Return the (x, y) coordinate for the center point of the cell that contains the specified text.  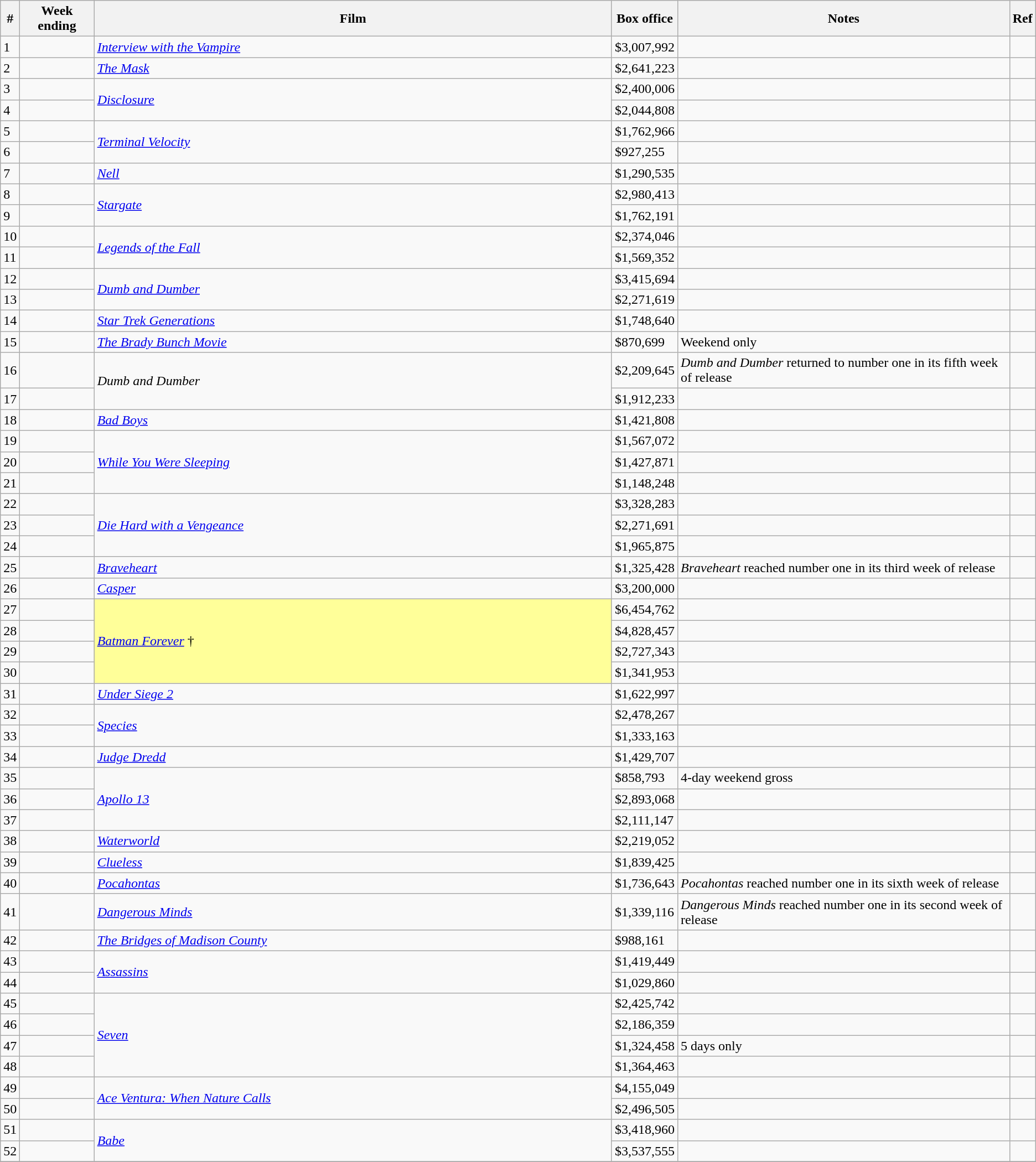
Bad Boys (353, 420)
Dumb and Dumber returned to number one in its fifth week of release (843, 371)
16 (10, 371)
$1,736,643 (644, 883)
Nell (353, 173)
Pocahontas reached number one in its sixth week of release (843, 883)
15 (10, 342)
The Bridges of Madison County (353, 940)
$2,496,505 (644, 1109)
$1,325,428 (644, 567)
$2,374,046 (644, 236)
$1,429,707 (644, 757)
Apollo 13 (353, 799)
$4,828,457 (644, 630)
Judge Dredd (353, 757)
Interview with the Vampire (353, 47)
17 (10, 399)
Dangerous Minds (353, 912)
$2,219,052 (644, 841)
31 (10, 694)
Under Siege 2 (353, 694)
$2,209,645 (644, 371)
$2,980,413 (644, 194)
5 (10, 131)
$4,155,049 (644, 1088)
$1,762,191 (644, 215)
Terminal Velocity (353, 142)
$1,341,953 (644, 673)
Babe (353, 1140)
41 (10, 912)
Pocahontas (353, 883)
Die Hard with a Vengeance (353, 525)
$2,111,147 (644, 820)
4-day weekend gross (843, 778)
25 (10, 567)
11 (10, 257)
Batman Forever † (353, 641)
Ace Ventura: When Nature Calls (353, 1098)
40 (10, 883)
3 (10, 89)
$6,454,762 (644, 609)
$1,333,163 (644, 736)
27 (10, 609)
10 (10, 236)
8 (10, 194)
$1,965,875 (644, 546)
46 (10, 1025)
$1,324,458 (644, 1046)
Species (353, 725)
12 (10, 278)
33 (10, 736)
$3,418,960 (644, 1130)
Notes (843, 19)
$1,567,072 (644, 441)
19 (10, 441)
29 (10, 652)
$1,912,233 (644, 399)
Braveheart reached number one in its third week of release (843, 567)
Waterworld (353, 841)
37 (10, 820)
Box office (644, 19)
$2,271,619 (644, 300)
24 (10, 546)
$1,427,871 (644, 462)
44 (10, 982)
While You Were Sleeping (353, 462)
Film (353, 19)
$2,478,267 (644, 715)
Clueless (353, 862)
$1,148,248 (644, 483)
48 (10, 1067)
$2,641,223 (644, 68)
$3,328,283 (644, 504)
Ref (1023, 19)
Stargate (353, 205)
34 (10, 757)
$870,699 (644, 342)
22 (10, 504)
43 (10, 961)
$3,537,555 (644, 1151)
$858,793 (644, 778)
$1,748,640 (644, 321)
49 (10, 1088)
1 (10, 47)
Assassins (353, 972)
5 days only (843, 1046)
$2,186,359 (644, 1025)
$1,364,463 (644, 1067)
51 (10, 1130)
47 (10, 1046)
$2,425,742 (644, 1004)
$1,029,860 (644, 982)
$3,200,000 (644, 588)
$1,569,352 (644, 257)
13 (10, 300)
$2,893,068 (644, 799)
$1,419,449 (644, 961)
$1,622,997 (644, 694)
6 (10, 152)
$2,271,691 (644, 525)
Casper (353, 588)
2 (10, 68)
Star Trek Generations (353, 321)
$3,415,694 (644, 278)
38 (10, 841)
50 (10, 1109)
14 (10, 321)
# (10, 19)
21 (10, 483)
The Mask (353, 68)
Legends of the Fall (353, 247)
35 (10, 778)
Seven (353, 1035)
36 (10, 799)
7 (10, 173)
Dangerous Minds reached number one in its second week of release (843, 912)
26 (10, 588)
$2,044,808 (644, 110)
Week ending (57, 19)
23 (10, 525)
9 (10, 215)
28 (10, 630)
$1,290,535 (644, 173)
$1,421,808 (644, 420)
18 (10, 420)
The Brady Bunch Movie (353, 342)
$927,255 (644, 152)
Braveheart (353, 567)
30 (10, 673)
39 (10, 862)
$2,727,343 (644, 652)
20 (10, 462)
52 (10, 1151)
$3,007,992 (644, 47)
45 (10, 1004)
Weekend only (843, 342)
$2,400,006 (644, 89)
$1,339,116 (644, 912)
$988,161 (644, 940)
$1,839,425 (644, 862)
42 (10, 940)
$1,762,966 (644, 131)
4 (10, 110)
32 (10, 715)
Disclosure (353, 100)
